Search for the cell housing the specified text and yield its [X, Y] center coordinate. 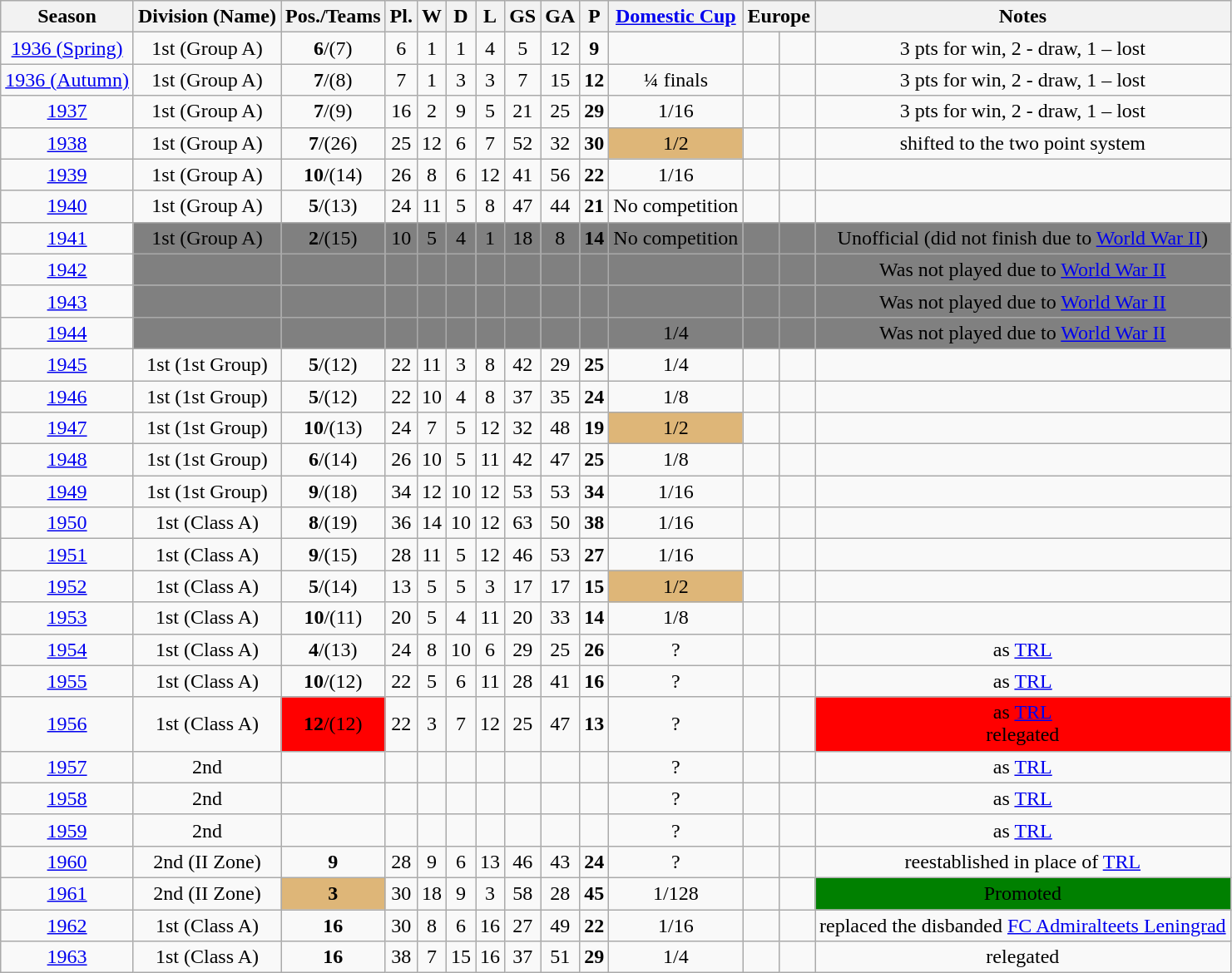
12/(12) [334, 724]
1946 [67, 397]
4/(13) [334, 649]
36 [401, 523]
Season [67, 17]
5/(14) [334, 586]
W [431, 17]
GA [561, 17]
63 [522, 523]
6/(7) [334, 48]
1961 [67, 893]
1939 [67, 175]
1944 [67, 333]
7/(9) [334, 111]
relegated [1023, 957]
2/(15) [334, 238]
1958 [67, 798]
1942 [67, 269]
GS [522, 17]
9/(15) [334, 555]
49 [561, 926]
reestablished in place of TRL [1023, 862]
44 [561, 206]
P [594, 17]
1953 [67, 618]
5/(13) [334, 206]
1954 [67, 649]
45 [594, 893]
1962 [67, 926]
1948 [67, 460]
50 [561, 523]
1936 (Autumn) [67, 80]
¼ finals [675, 80]
as TRLrelegated [1023, 724]
1956 [67, 724]
D [461, 17]
1952 [67, 586]
1/128 [675, 893]
56 [561, 175]
1960 [67, 862]
Domestic Cup [675, 17]
Division (Name) [206, 17]
52 [522, 143]
1941 [67, 238]
1938 [67, 143]
1955 [67, 681]
10/(14) [334, 175]
Notes [1023, 17]
1947 [67, 428]
1959 [67, 830]
35 [561, 397]
1945 [67, 364]
Promoted [1023, 893]
1949 [67, 491]
Pos./Teams [334, 17]
Pl. [401, 17]
Unofficial (did not finish due to World War II) [1023, 238]
7/(8) [334, 80]
1940 [67, 206]
58 [522, 893]
7/(26) [334, 143]
1963 [67, 957]
10/(12) [334, 681]
9/(18) [334, 491]
1957 [67, 767]
10/(13) [334, 428]
1943 [67, 301]
1951 [67, 555]
48 [561, 428]
33 [561, 618]
10/(11) [334, 618]
replaced the disbanded FC Admiralteets Leningrad [1023, 926]
43 [561, 862]
51 [561, 957]
1950 [67, 523]
Europe [779, 17]
1937 [67, 111]
L [491, 17]
1936 (Spring) [67, 48]
19 [594, 428]
shifted to the two point system [1023, 143]
8/(19) [334, 523]
6/(14) [334, 460]
2 [431, 111]
